Identify which cell holds the provided text, then report its (x, y) central coordinate. 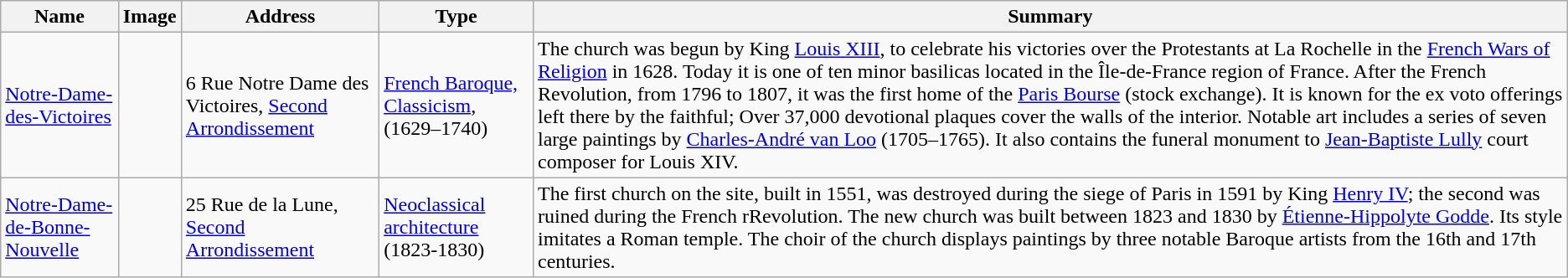
Neoclassical architecture (1823-1830) (456, 228)
Type (456, 17)
25 Rue de la Lune, Second Arrondissement (280, 228)
Notre-Dame-des-Victoires (59, 106)
Name (59, 17)
French Baroque, Classicism, (1629–1740) (456, 106)
6 Rue Notre Dame des Victoires, Second Arrondissement (280, 106)
Image (149, 17)
Notre-Dame-de-Bonne-Nouvelle (59, 228)
Address (280, 17)
Summary (1050, 17)
